Return (X, Y) of the center of cell containing provided text 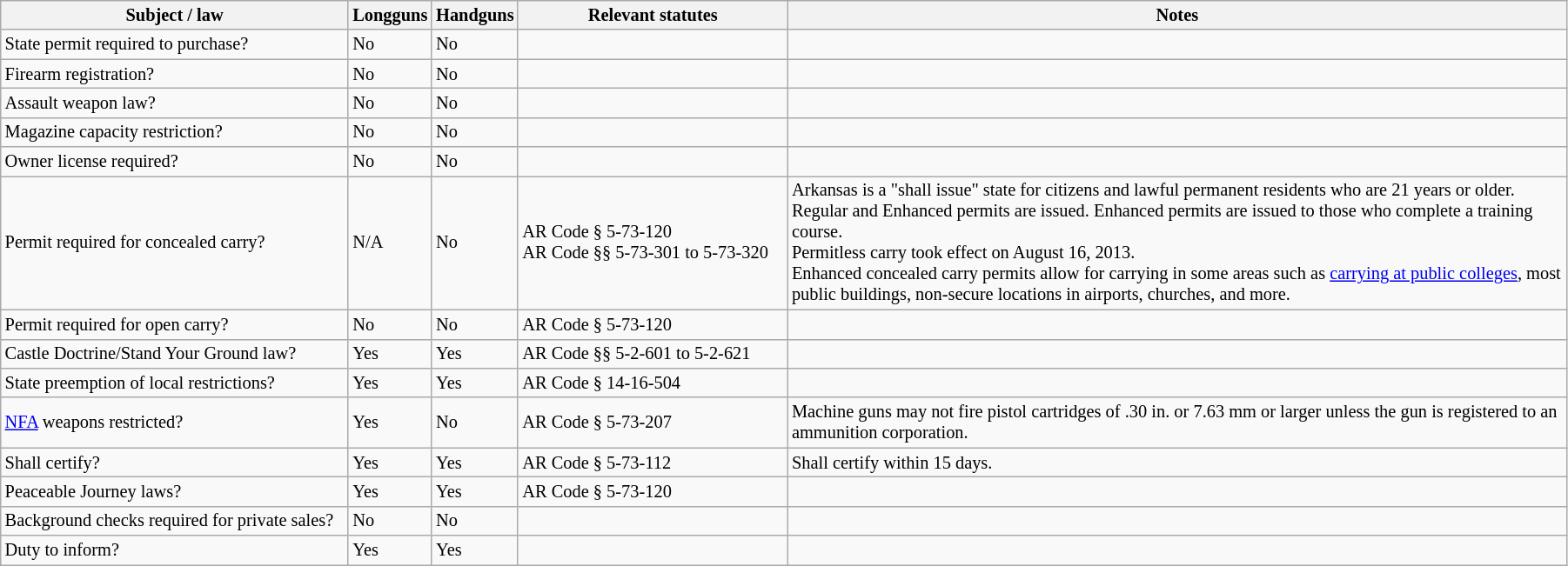
Subject / law (175, 15)
AR Code §§ 5-2-601 to 5-2-621 (653, 354)
AR Code § 5-73-207 (653, 423)
State permit required to purchase? (175, 44)
State preemption of local restrictions? (175, 383)
Permit required for open carry? (175, 324)
NFA weapons restricted? (175, 423)
Shall certify? (175, 463)
Longguns (390, 15)
Firearm registration? (175, 74)
Castle Doctrine/Stand Your Ground law? (175, 354)
AR Code § 5-73-120AR Code §§ 5-73-301 to 5-73-320 (653, 243)
AR Code § 14-16-504 (653, 383)
Assault weapon law? (175, 103)
Peaceable Journey laws? (175, 491)
Permit required for concealed carry? (175, 243)
Shall certify within 15 days. (1176, 463)
Machine guns may not fire pistol cartridges of .30 in. or 7.63 mm or larger unless the gun is registered to an ammunition corporation. (1176, 423)
N/A (390, 243)
Duty to inform? (175, 550)
Handguns (475, 15)
Relevant statutes (653, 15)
AR Code § 5-73-112 (653, 463)
Notes (1176, 15)
Background checks required for private sales? (175, 521)
Owner license required? (175, 162)
Magazine capacity restriction? (175, 132)
